Extract the [x, y] coordinate from the center of the cell holding the provided text.  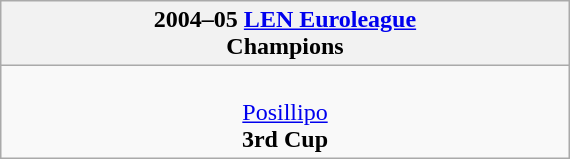
2004–05 LEN EuroleagueChampions [284, 34]
Posillipo3rd Cup [284, 112]
